Return the (x, y) coordinate for the center point of the cell that contains the specified text.  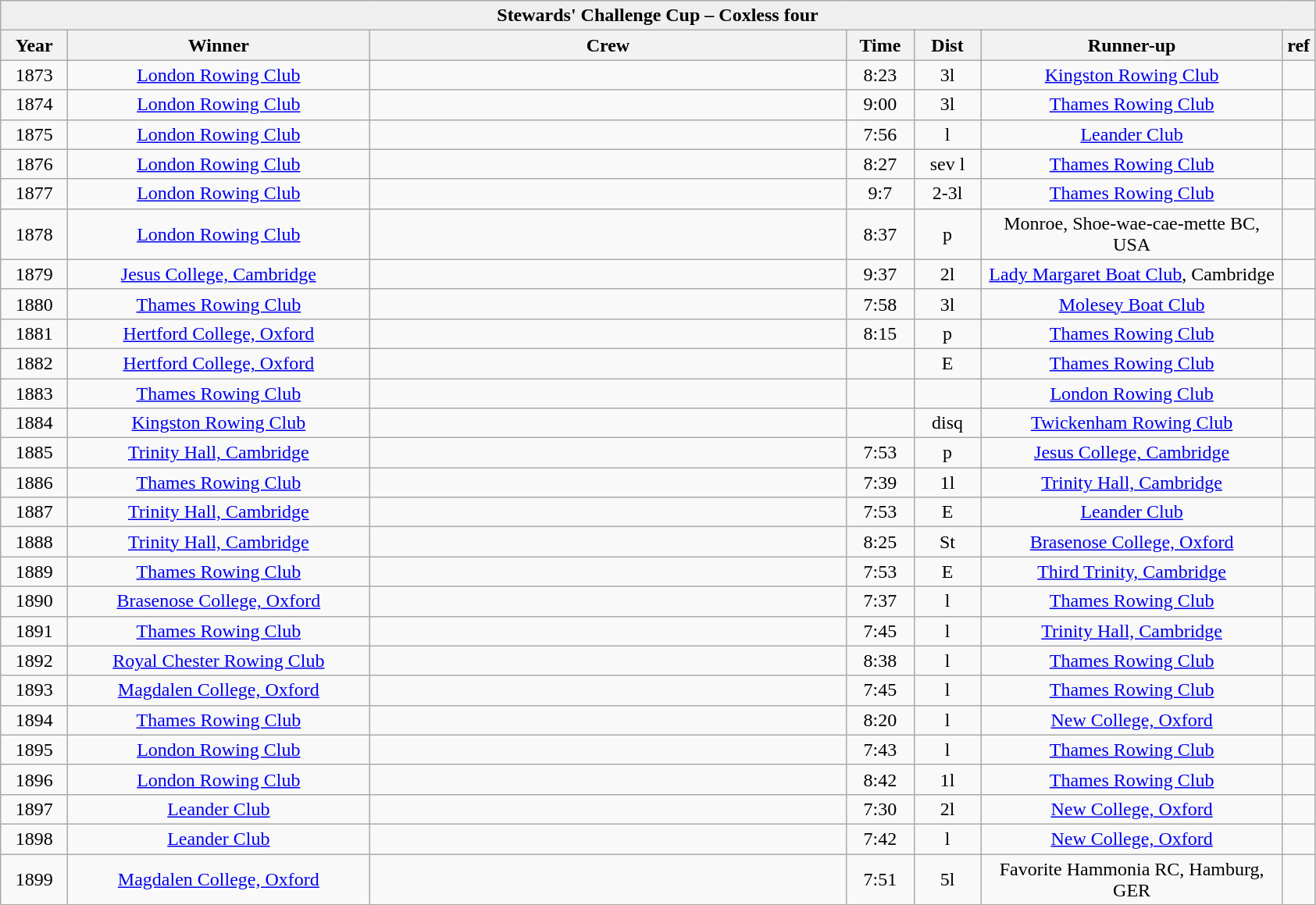
1883 (34, 393)
1881 (34, 333)
Crew (608, 45)
7:30 (880, 809)
1876 (34, 164)
7:56 (880, 134)
Monroe, Shoe-wae-cae-mette BC, USA (1132, 234)
1894 (34, 720)
7:58 (880, 304)
8:15 (880, 333)
9:37 (880, 274)
St (947, 542)
1884 (34, 423)
ref (1298, 45)
8:25 (880, 542)
1888 (34, 542)
1874 (34, 105)
1886 (34, 483)
Third Trinity, Cambridge (1132, 572)
1875 (34, 134)
9:7 (880, 194)
1892 (34, 661)
Dist (947, 45)
Favorite Hammonia RC, Hamburg, GER (1132, 879)
Runner-up (1132, 45)
Stewards' Challenge Cup – Coxless four (658, 16)
Time (880, 45)
Molesey Boat Club (1132, 304)
Year (34, 45)
8:37 (880, 234)
1890 (34, 601)
1882 (34, 363)
1885 (34, 453)
1896 (34, 779)
9:00 (880, 105)
sev l (947, 164)
8:27 (880, 164)
1895 (34, 750)
1880 (34, 304)
1873 (34, 75)
Winner (219, 45)
Twickenham Rowing Club (1132, 423)
7:43 (880, 750)
1891 (34, 631)
1899 (34, 879)
8:20 (880, 720)
1879 (34, 274)
7:37 (880, 601)
Royal Chester Rowing Club (219, 661)
1898 (34, 839)
1878 (34, 234)
7:51 (880, 879)
1889 (34, 572)
1893 (34, 690)
5l (947, 879)
1887 (34, 512)
8:38 (880, 661)
7:42 (880, 839)
disq (947, 423)
2-3l (947, 194)
7:39 (880, 483)
8:42 (880, 779)
1897 (34, 809)
8:23 (880, 75)
1877 (34, 194)
Lady Margaret Boat Club, Cambridge (1132, 274)
